Provide the (X, Y) coordinate of the cell's center where the given text is located.  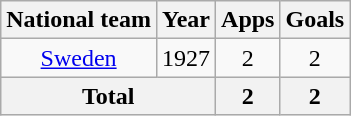
National team (79, 20)
Year (186, 20)
Goals (315, 20)
Total (108, 96)
1927 (186, 58)
Sweden (79, 58)
Apps (248, 20)
